Scan for the cell matching the given text and deliver its [x, y] coordinate at center. 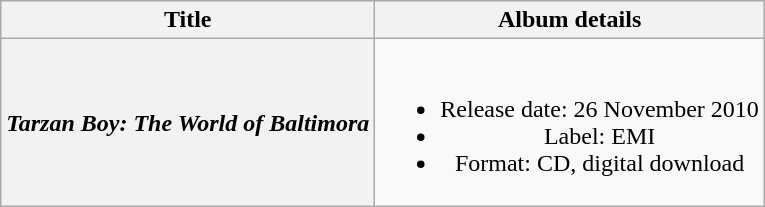
Title [188, 20]
Tarzan Boy: The World of Baltimora [188, 122]
Release date: 26 November 2010Label: EMIFormat: CD, digital download [570, 122]
Album details [570, 20]
